Return the [x, y] coordinate for the center point of the cell that contains the specified text.  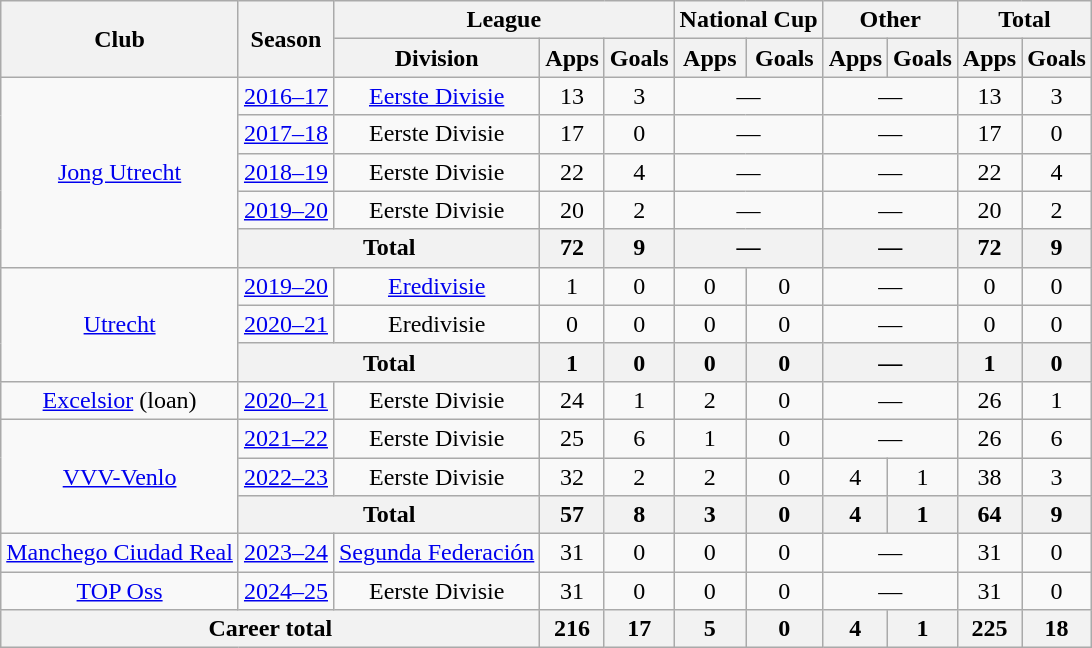
Jong Utrecht [120, 172]
Utrecht [120, 324]
57 [572, 515]
2022–23 [286, 477]
League [504, 20]
25 [572, 438]
2016–17 [286, 96]
2017–18 [286, 134]
Manchego Ciudad Real [120, 553]
VVV-Venlo [120, 476]
Season [286, 39]
216 [572, 629]
2021–22 [286, 438]
32 [572, 477]
2024–25 [286, 591]
National Cup [748, 20]
Excelsior (loan) [120, 400]
2023–24 [286, 553]
225 [989, 629]
18 [1057, 629]
8 [639, 515]
38 [989, 477]
Segunda Federación [436, 553]
Other [890, 20]
5 [710, 629]
Division [436, 58]
24 [572, 400]
2018–19 [286, 172]
Club [120, 39]
TOP Oss [120, 591]
64 [989, 515]
Career total [270, 629]
